Provide the [x, y] coordinate of the cell's center where the given text is located.  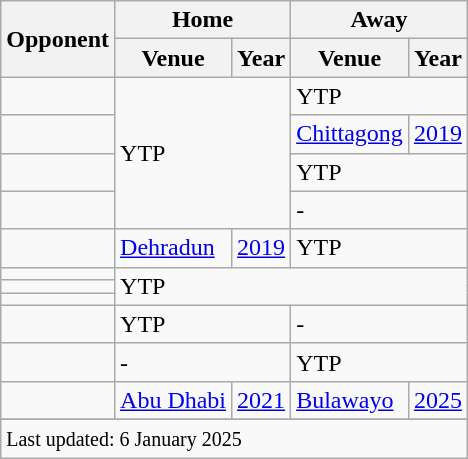
Home [203, 20]
Opponent [58, 39]
2021 [262, 400]
Dehradun [174, 248]
Away [380, 20]
Last updated: 6 January 2025 [234, 438]
2025 [438, 400]
Chittagong [350, 134]
Abu Dhabi [174, 400]
Bulawayo [350, 400]
